Find where the given text appears and provide that cell's center as [x, y] coordinate. 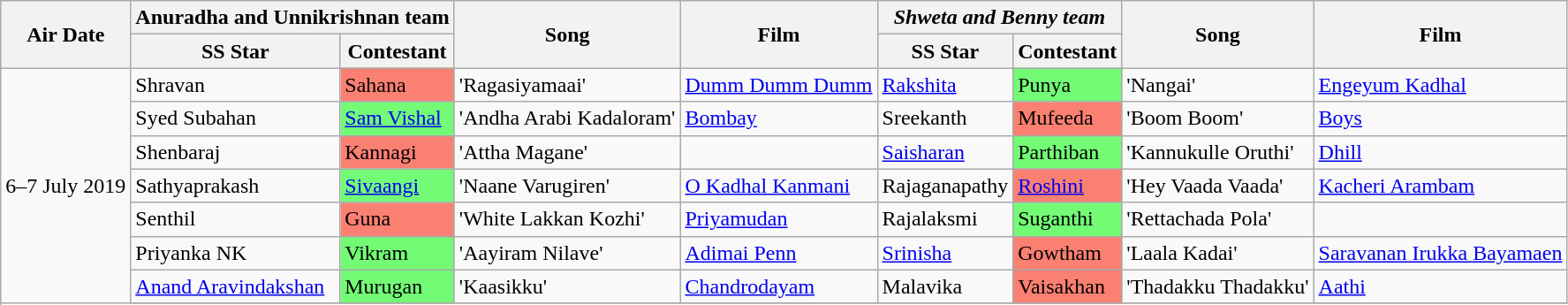
Engeyum Kadhal [1440, 85]
'Boom Boom' [1217, 118]
Priyamudan [779, 219]
Syed Subahan [235, 118]
'Thadakku Thadakku' [1217, 286]
Air Date [65, 34]
'Andha Arabi Kadaloram' [567, 118]
Shravan [235, 85]
Murugan [398, 286]
Anand Aravindakshan [235, 286]
Rakshita [945, 85]
Malavika [945, 286]
Adimai Penn [779, 253]
Sivaangi [398, 186]
'Nangai' [1217, 85]
Sathyaprakash [235, 186]
Punya [1067, 85]
'Naane Varugiren' [567, 186]
Saisharan [945, 152]
'Rettachada Pola' [1217, 219]
'Kannukulle Oruthi' [1217, 152]
Kannagi [398, 152]
O Kadhal Kanmani [779, 186]
'White Lakkan Kozhi' [567, 219]
Vaisakhan [1067, 286]
'Ragasiyamaai' [567, 85]
Shweta and Benny team [1000, 18]
Kacheri Arambam [1440, 186]
Parthiban [1067, 152]
Dhill [1440, 152]
Guna [398, 219]
'Aayiram Nilave' [567, 253]
'Laala Kadai' [1217, 253]
Srinisha [945, 253]
Senthil [235, 219]
Sahana [398, 85]
Bombay [779, 118]
Rajalaksmi [945, 219]
'Attha Magane' [567, 152]
Shenbaraj [235, 152]
Priyanka NK [235, 253]
Mufeeda [1067, 118]
Chandrodayam [779, 286]
'Hey Vaada Vaada' [1217, 186]
Dumm Dumm Dumm [779, 85]
Roshini [1067, 186]
Rajaganapathy [945, 186]
Sreekanth [945, 118]
Vikram [398, 253]
Boys [1440, 118]
Gowtham [1067, 253]
Aathi [1440, 286]
6–7 July 2019 [65, 186]
Suganthi [1067, 219]
Sam Vishal [398, 118]
Saravanan Irukka Bayamaen [1440, 253]
Anuradha and Unnikrishnan team [293, 18]
'Kaasikku' [567, 286]
